For the text-containing cell, return its midpoint in [x, y] coordinate format. 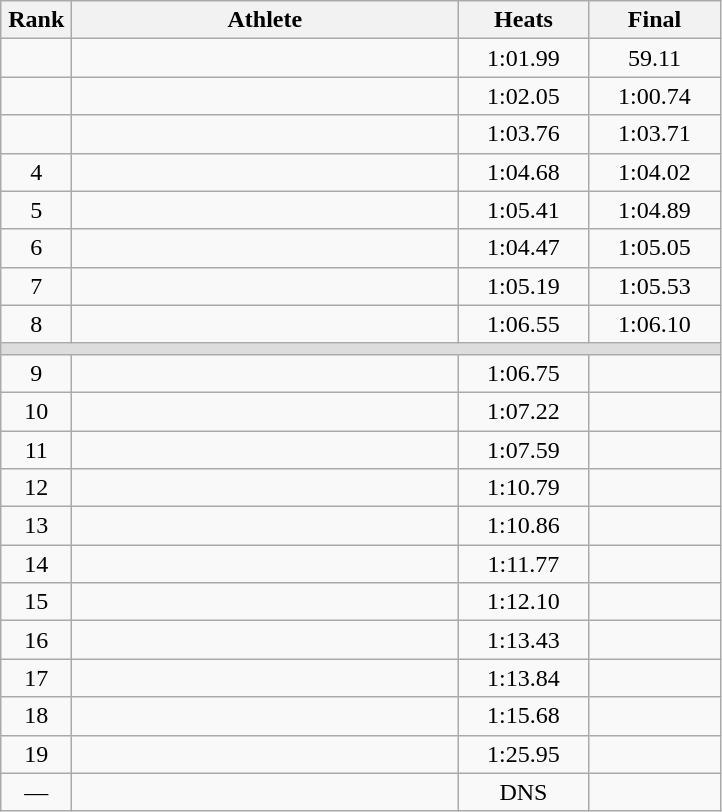
18 [36, 716]
Final [654, 20]
1:10.86 [524, 526]
1:06.75 [524, 373]
15 [36, 602]
13 [36, 526]
16 [36, 640]
1:04.89 [654, 210]
9 [36, 373]
1:02.05 [524, 96]
1:05.41 [524, 210]
12 [36, 488]
1:13.84 [524, 678]
10 [36, 411]
1:12.10 [524, 602]
1:00.74 [654, 96]
— [36, 792]
7 [36, 286]
1:05.53 [654, 286]
4 [36, 172]
Rank [36, 20]
59.11 [654, 58]
1:03.71 [654, 134]
1:11.77 [524, 564]
19 [36, 754]
1:05.19 [524, 286]
1:05.05 [654, 248]
5 [36, 210]
Heats [524, 20]
1:10.79 [524, 488]
DNS [524, 792]
Athlete [265, 20]
11 [36, 449]
1:06.10 [654, 324]
1:04.47 [524, 248]
6 [36, 248]
1:06.55 [524, 324]
1:04.68 [524, 172]
1:01.99 [524, 58]
8 [36, 324]
1:15.68 [524, 716]
1:13.43 [524, 640]
1:04.02 [654, 172]
1:25.95 [524, 754]
1:03.76 [524, 134]
14 [36, 564]
1:07.59 [524, 449]
17 [36, 678]
1:07.22 [524, 411]
